Pinpoint the cell where the given text exists, returning its [x, y] midpoint coordinate. 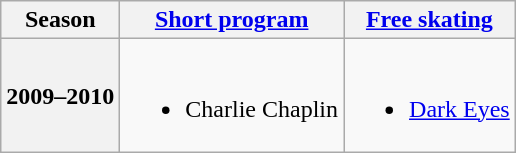
Charlie Chaplin [232, 96]
Free skating [430, 20]
Short program [232, 20]
Dark Eyes [430, 96]
Season [60, 20]
2009–2010 [60, 96]
